Return the (x, y) coordinate for the center point of the cell that contains the specified text.  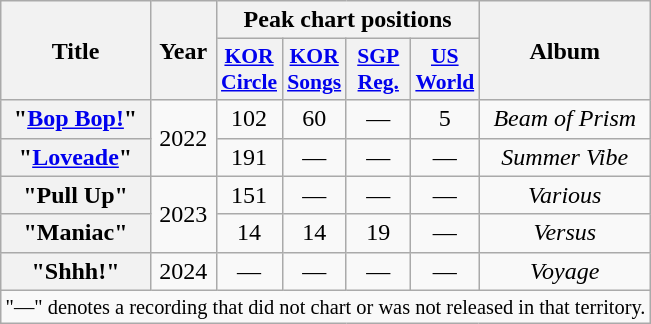
Title (76, 50)
19 (378, 233)
KORSongs (314, 70)
Voyage (564, 271)
Album (564, 50)
KORCircle (249, 70)
"Bop Bop!" (76, 119)
Year (183, 50)
Versus (564, 233)
Summer Vibe (564, 157)
191 (249, 157)
Peak chart positions (348, 20)
151 (249, 195)
"Pull Up" (76, 195)
"—" denotes a recording that did not chart or was not released in that territory. (326, 307)
"Loveade" (76, 157)
Various (564, 195)
Beam of Prism (564, 119)
"Maniac" (76, 233)
102 (249, 119)
2022 (183, 138)
"Shhh!" (76, 271)
60 (314, 119)
5 (444, 119)
2024 (183, 271)
2023 (183, 214)
USWorld (444, 70)
SGPReg. (378, 70)
